From the cell containing the given text, extract its center point as [x, y] coordinate. 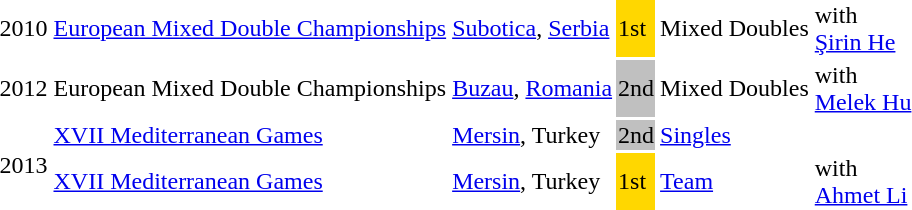
Singles [735, 135]
Team [735, 182]
Subotica, Serbia [532, 28]
Buzau, Romania [532, 88]
